For the text-containing cell, return its midpoint in (X, Y) coordinate format. 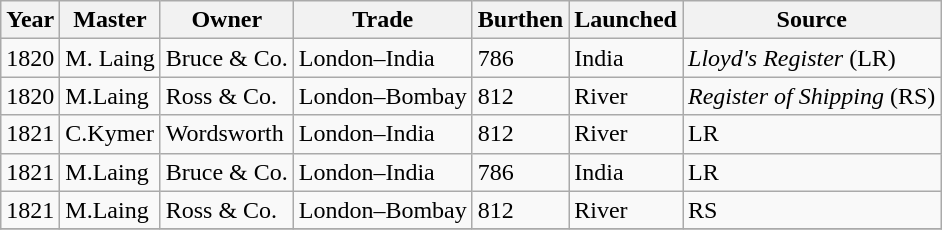
Register of Shipping (RS) (811, 96)
RS (811, 210)
Burthen (520, 20)
Trade (382, 20)
Master (110, 20)
Owner (226, 20)
Wordsworth (226, 134)
M. Laing (110, 58)
C.Kymer (110, 134)
Source (811, 20)
Lloyd's Register (LR) (811, 58)
Launched (626, 20)
Year (30, 20)
